Return [x, y] of the center of cell containing provided text 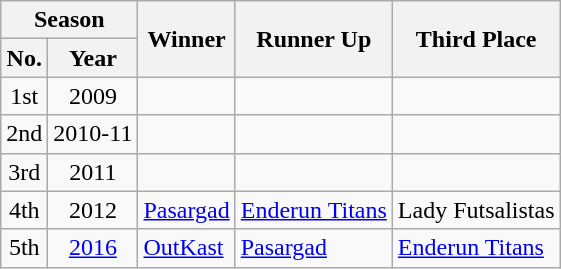
Season [70, 20]
3rd [24, 172]
2011 [93, 172]
Winner [186, 39]
1st [24, 96]
2016 [93, 248]
Third Place [476, 39]
Runner Up [314, 39]
4th [24, 210]
No. [24, 58]
Year [93, 58]
Lady Futsalistas [476, 210]
OutKast [186, 248]
5th [24, 248]
2010-11 [93, 134]
2nd [24, 134]
2009 [93, 96]
2012 [93, 210]
